Find where the given text appears and provide that cell's center as [X, Y] coordinate. 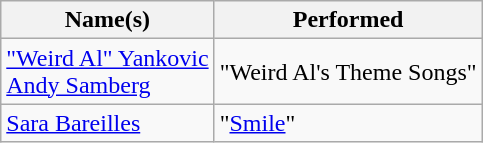
"Weird Al" YankovicAndy Samberg [108, 72]
"Smile" [348, 123]
Sara Bareilles [108, 123]
Performed [348, 20]
"Weird Al's Theme Songs" [348, 72]
Name(s) [108, 20]
